Provide the [X, Y] coordinate of the cell's center where the given text is located.  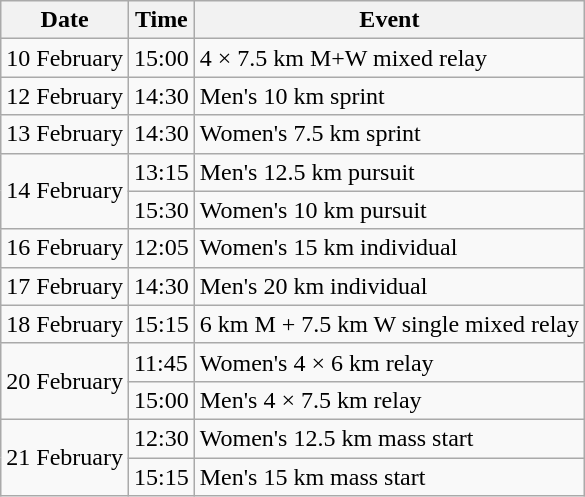
Time [161, 20]
15:30 [161, 210]
11:45 [161, 362]
12:05 [161, 248]
20 February [65, 381]
Women's 7.5 km sprint [389, 134]
Men's 4 × 7.5 km relay [389, 400]
21 February [65, 457]
Women's 10 km pursuit [389, 210]
Date [65, 20]
14 February [65, 191]
Event [389, 20]
6 km M + 7.5 km W single mixed relay [389, 324]
16 February [65, 248]
Men's 15 km mass start [389, 477]
Men's 12.5 km pursuit [389, 172]
18 February [65, 324]
Women's 15 km individual [389, 248]
13:15 [161, 172]
12:30 [161, 438]
10 February [65, 58]
Men's 20 km individual [389, 286]
17 February [65, 286]
4 × 7.5 km M+W mixed relay [389, 58]
Women's 4 × 6 km relay [389, 362]
Women's 12.5 km mass start [389, 438]
12 February [65, 96]
Men's 10 km sprint [389, 96]
13 February [65, 134]
